Search for the cell housing the specified text and yield its [X, Y] center coordinate. 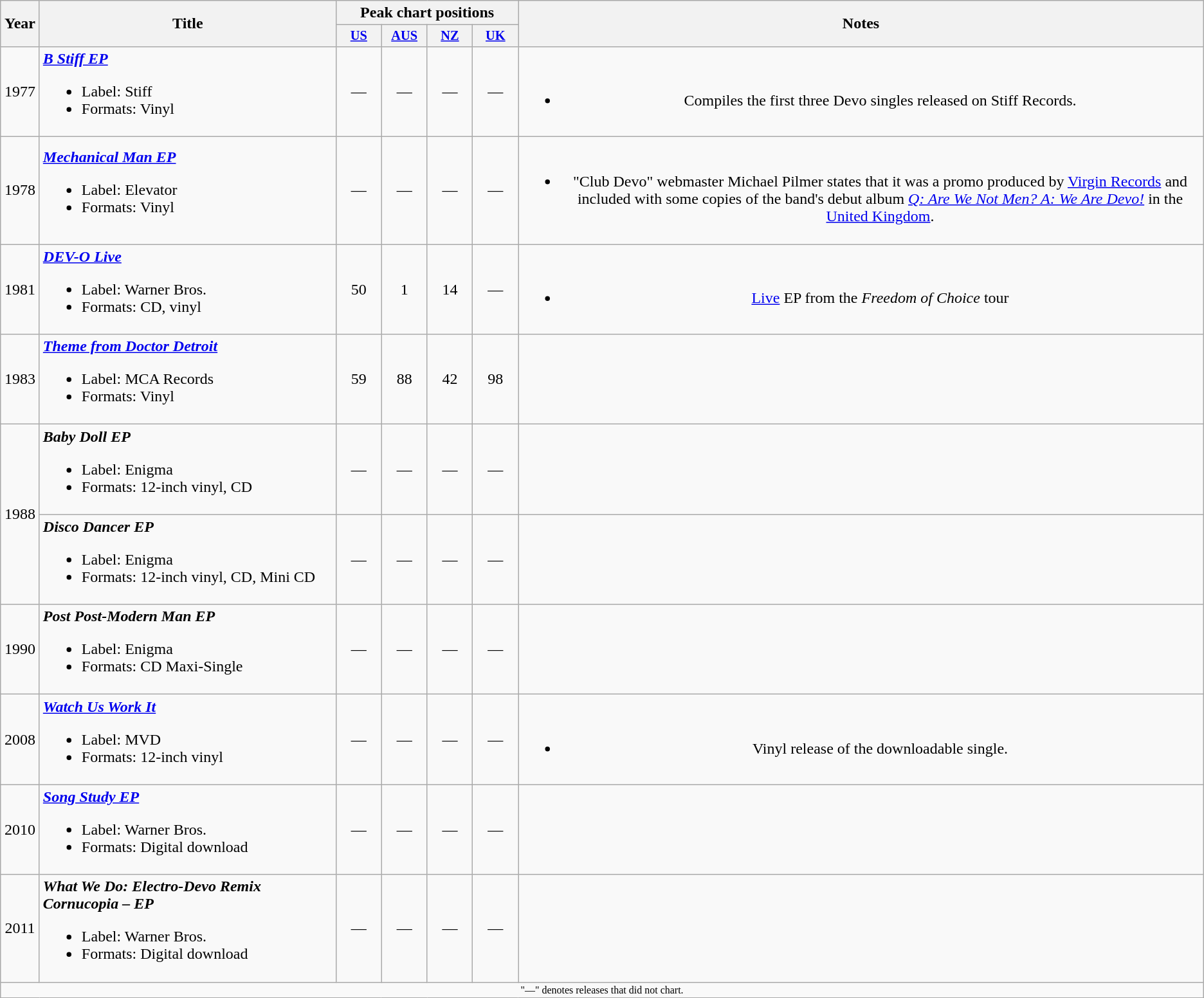
Notes [861, 24]
Theme from Doctor DetroitLabel: MCA RecordsFormats: Vinyl [188, 379]
2011 [21, 929]
UK [495, 36]
1977 [21, 91]
B Stiff EPLabel: StiffFormats: Vinyl [188, 91]
Disco Dancer EPLabel: EnigmaFormats: 12-inch vinyl, CD, Mini CD [188, 559]
Peak chart positions [427, 13]
1981 [21, 289]
What We Do: Electro-Devo Remix Cornucopia – EPLabel: Warner Bros.Formats: Digital download [188, 929]
Watch Us Work ItLabel: MVDFormats: 12-inch vinyl [188, 739]
Title [188, 24]
DEV-O LiveLabel: Warner Bros.Formats: CD, vinyl [188, 289]
Song Study EPLabel: Warner Bros.Formats: Digital download [188, 830]
Live EP from the Freedom of Choice tour [861, 289]
Post Post-Modern Man EPLabel: EnigmaFormats: CD Maxi-Single [188, 649]
Vinyl release of the downloadable single. [861, 739]
AUS [404, 36]
1988 [21, 514]
Mechanical Man EPLabel: ElevatorFormats: Vinyl [188, 190]
2010 [21, 830]
98 [495, 379]
14 [450, 289]
2008 [21, 739]
50 [359, 289]
88 [404, 379]
42 [450, 379]
Baby Doll EPLabel: EnigmaFormats: 12-inch vinyl, CD [188, 469]
"—" denotes releases that did not chart. [602, 990]
1983 [21, 379]
US [359, 36]
Compiles the first three Devo singles released on Stiff Records. [861, 91]
1 [404, 289]
1978 [21, 190]
NZ [450, 36]
Year [21, 24]
59 [359, 379]
1990 [21, 649]
